Detect which cell encompasses the target text, then output its (X, Y) center coordinate. 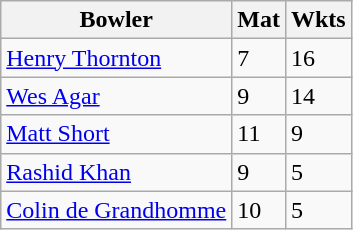
14 (318, 96)
11 (259, 134)
16 (318, 58)
Rashid Khan (116, 172)
Mat (259, 20)
Wes Agar (116, 96)
Matt Short (116, 134)
Henry Thornton (116, 58)
10 (259, 210)
Colin de Grandhomme (116, 210)
7 (259, 58)
Wkts (318, 20)
Bowler (116, 20)
